Capture the cell that displays the provided text and extract its (X, Y) central coordinate. 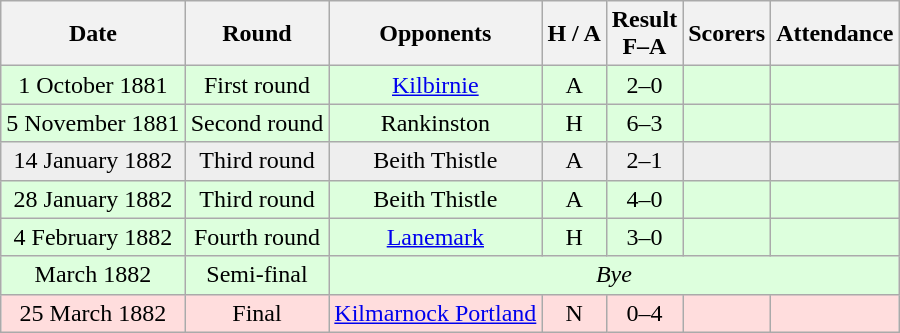
Final (257, 313)
28 January 1882 (93, 199)
Attendance (835, 34)
Scorers (727, 34)
Rankinston (436, 123)
Opponents (436, 34)
ResultF–A (644, 34)
25 March 1882 (93, 313)
N (574, 313)
Round (257, 34)
Kilmarnock Portland (436, 313)
Lanemark (436, 237)
1 October 1881 (93, 85)
0–4 (644, 313)
5 November 1881 (93, 123)
H / A (574, 34)
March 1882 (93, 275)
2–1 (644, 161)
Bye (614, 275)
First round (257, 85)
4 February 1882 (93, 237)
14 January 1882 (93, 161)
6–3 (644, 123)
3–0 (644, 237)
Kilbirnie (436, 85)
Semi-final (257, 275)
Second round (257, 123)
2–0 (644, 85)
Date (93, 34)
Fourth round (257, 237)
4–0 (644, 199)
